Extract the [X, Y] coordinate from the center of the cell holding the provided text.  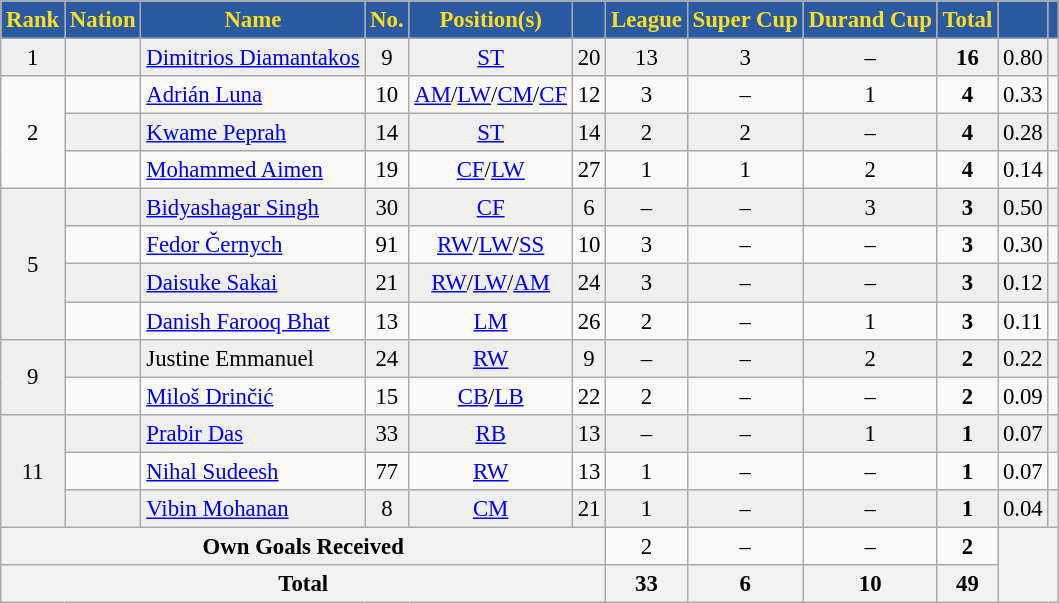
Miloš Drinčić [253, 396]
0.09 [1023, 396]
Nation [103, 20]
77 [387, 471]
11 [33, 470]
15 [387, 396]
Fedor Černych [253, 245]
19 [387, 170]
Mohammed Aimen [253, 170]
CF [490, 208]
Nihal Sudeesh [253, 471]
RB [490, 433]
Super Cup [745, 20]
0.80 [1023, 58]
CM [490, 509]
12 [588, 95]
Name [253, 20]
Daisuke Sakai [253, 283]
Danish Farooq Bhat [253, 321]
Justine Emmanuel [253, 358]
0.33 [1023, 95]
0.14 [1023, 170]
49 [967, 584]
RW/LW/AM [490, 283]
0.30 [1023, 245]
AM/LW/CM/CF [490, 95]
Durand Cup [870, 20]
22 [588, 396]
CB/LB [490, 396]
Position(s) [490, 20]
CF/LW [490, 170]
Bidyashagar Singh [253, 208]
0.22 [1023, 358]
Vibin Mohanan [253, 509]
0.04 [1023, 509]
Rank [33, 20]
20 [588, 58]
16 [967, 58]
0.11 [1023, 321]
Kwame Peprah [253, 133]
30 [387, 208]
LM [490, 321]
Dimitrios Diamantakos [253, 58]
0.50 [1023, 208]
No. [387, 20]
0.28 [1023, 133]
0.12 [1023, 283]
League [646, 20]
91 [387, 245]
27 [588, 170]
Own Goals Received [304, 546]
26 [588, 321]
RW/LW/SS [490, 245]
Prabir Das [253, 433]
5 [33, 264]
8 [387, 509]
Adrián Luna [253, 95]
